Pinpoint the cell where the given text exists, returning its (x, y) midpoint coordinate. 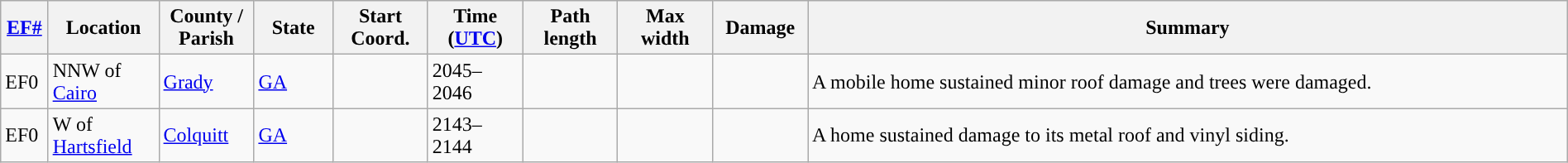
Start Coord. (380, 28)
A home sustained damage to its metal roof and vinyl siding. (1188, 136)
Summary (1188, 28)
County / Parish (207, 28)
Colquitt (207, 136)
Grady (207, 81)
W of Hartsfield (103, 136)
NNW of Cairo (103, 81)
Time (UTC) (475, 28)
EF# (25, 28)
Location (103, 28)
2143–2144 (475, 136)
2045–2046 (475, 81)
State (294, 28)
Path length (571, 28)
Damage (761, 28)
A mobile home sustained minor roof damage and trees were damaged. (1188, 81)
Max width (665, 28)
